For the text-containing cell, return its midpoint in (X, Y) coordinate format. 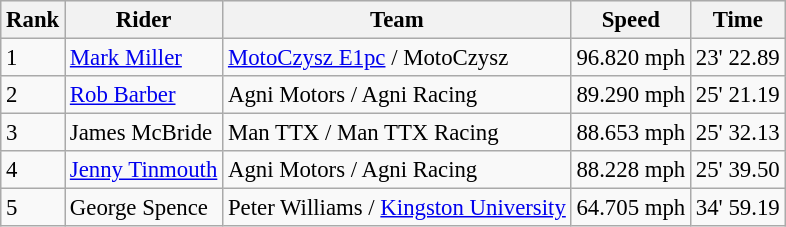
2 (33, 95)
Peter Williams / Kingston University (397, 208)
4 (33, 170)
88.653 mph (630, 133)
Team (397, 20)
Jenny Tinmouth (144, 170)
3 (33, 133)
88.228 mph (630, 170)
James McBride (144, 133)
1 (33, 58)
MotoCzysz E1pc / MotoCzysz (397, 58)
Mark Miller (144, 58)
5 (33, 208)
23' 22.89 (738, 58)
Man TTX / Man TTX Racing (397, 133)
Speed (630, 20)
George Spence (144, 208)
64.705 mph (630, 208)
25' 32.13 (738, 133)
89.290 mph (630, 95)
25' 39.50 (738, 170)
Rob Barber (144, 95)
Time (738, 20)
96.820 mph (630, 58)
Rider (144, 20)
Rank (33, 20)
25' 21.19 (738, 95)
34' 59.19 (738, 208)
